Scan for the cell matching the given text and deliver its [X, Y] coordinate at center. 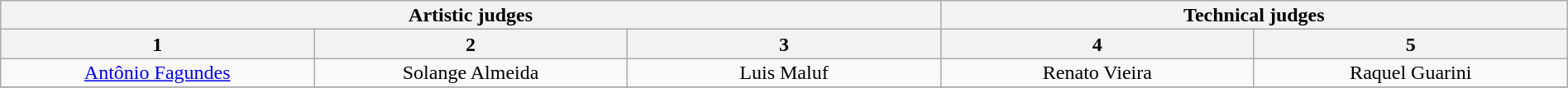
Renato Vieira [1097, 72]
Luis Maluf [784, 72]
4 [1097, 44]
2 [471, 44]
Solange Almeida [471, 72]
1 [157, 44]
Raquel Guarini [1411, 72]
Artistic judges [471, 15]
5 [1411, 44]
3 [784, 44]
Antônio Fagundes [157, 72]
Technical judges [1254, 15]
